Find where the given text appears and provide that cell's center as [X, Y] coordinate. 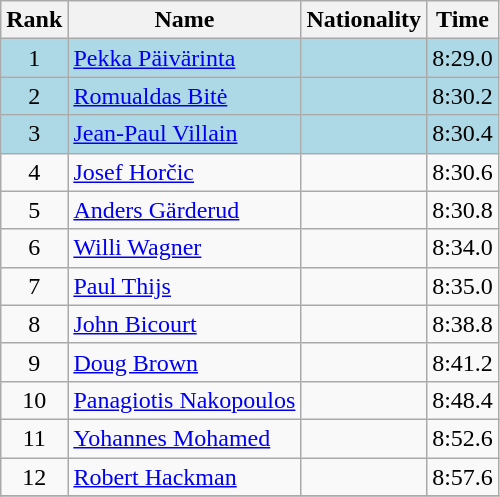
8:30.8 [463, 210]
8:29.0 [463, 58]
11 [34, 438]
8:35.0 [463, 286]
8:30.2 [463, 96]
4 [34, 172]
10 [34, 400]
Panagiotis Nakopoulos [184, 400]
Josef Horčic [184, 172]
Anders Gärderud [184, 210]
John Bicourt [184, 324]
Jean-Paul Villain [184, 134]
Romualdas Bitė [184, 96]
Doug Brown [184, 362]
6 [34, 248]
8:52.6 [463, 438]
Paul Thijs [184, 286]
Rank [34, 20]
9 [34, 362]
8 [34, 324]
12 [34, 477]
Pekka Päivärinta [184, 58]
8:38.8 [463, 324]
8:57.6 [463, 477]
5 [34, 210]
Willi Wagner [184, 248]
8:41.2 [463, 362]
Yohannes Mohamed [184, 438]
Time [463, 20]
1 [34, 58]
7 [34, 286]
8:34.0 [463, 248]
8:30.6 [463, 172]
Nationality [364, 20]
Robert Hackman [184, 477]
Name [184, 20]
8:30.4 [463, 134]
2 [34, 96]
3 [34, 134]
8:48.4 [463, 400]
